From the cell containing the given text, extract its center point as [x, y] coordinate. 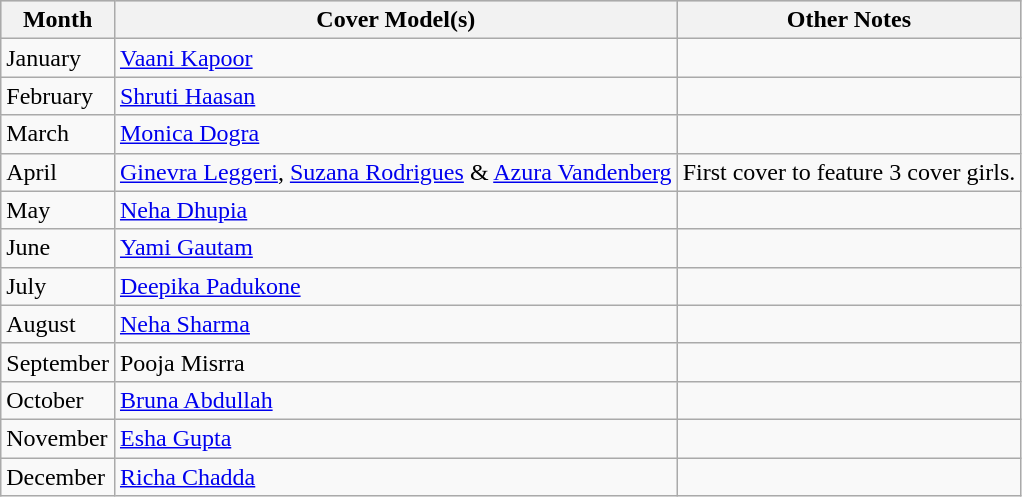
Cover Model(s) [396, 20]
June [58, 248]
March [58, 134]
Other Notes [849, 20]
October [58, 400]
May [58, 210]
Deepika Padukone [396, 286]
Yami Gautam [396, 248]
January [58, 58]
November [58, 438]
Shruti Haasan [396, 96]
April [58, 172]
Neha Sharma [396, 324]
Month [58, 20]
Monica Dogra [396, 134]
September [58, 362]
February [58, 96]
August [58, 324]
December [58, 477]
Richa Chadda [396, 477]
Ginevra Leggeri, Suzana Rodrigues & Azura Vandenberg [396, 172]
Esha Gupta [396, 438]
July [58, 286]
Bruna Abdullah [396, 400]
Vaani Kapoor [396, 58]
Pooja Misrra [396, 362]
First cover to feature 3 cover girls. [849, 172]
Neha Dhupia [396, 210]
